Detect which cell encompasses the target text, then output its [X, Y] center coordinate. 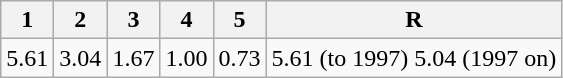
5 [240, 20]
1.00 [186, 58]
0.73 [240, 58]
3 [134, 20]
5.61 [28, 58]
1 [28, 20]
3.04 [80, 58]
2 [80, 20]
1.67 [134, 58]
5.61 (to 1997) 5.04 (1997 on) [414, 58]
R [414, 20]
4 [186, 20]
